Pinpoint the cell where the given text exists, returning its (X, Y) midpoint coordinate. 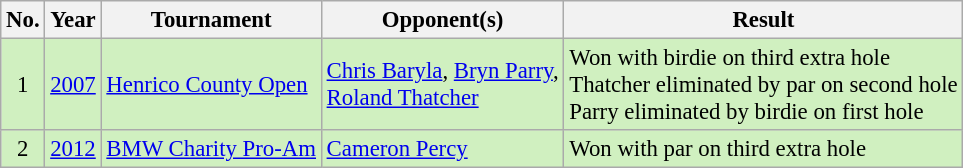
No. (23, 20)
BMW Charity Pro-Am (211, 149)
Won with par on third extra hole (764, 149)
Cameron Percy (442, 149)
2007 (73, 85)
Year (73, 20)
Result (764, 20)
Tournament (211, 20)
2012 (73, 149)
Henrico County Open (211, 85)
Chris Baryla, Bryn Parry, Roland Thatcher (442, 85)
Won with birdie on third extra holeThatcher eliminated by par on second holeParry eliminated by birdie on first hole (764, 85)
Opponent(s) (442, 20)
1 (23, 85)
2 (23, 149)
